Locate the cell with the specified text and output its [x, y] center coordinate. 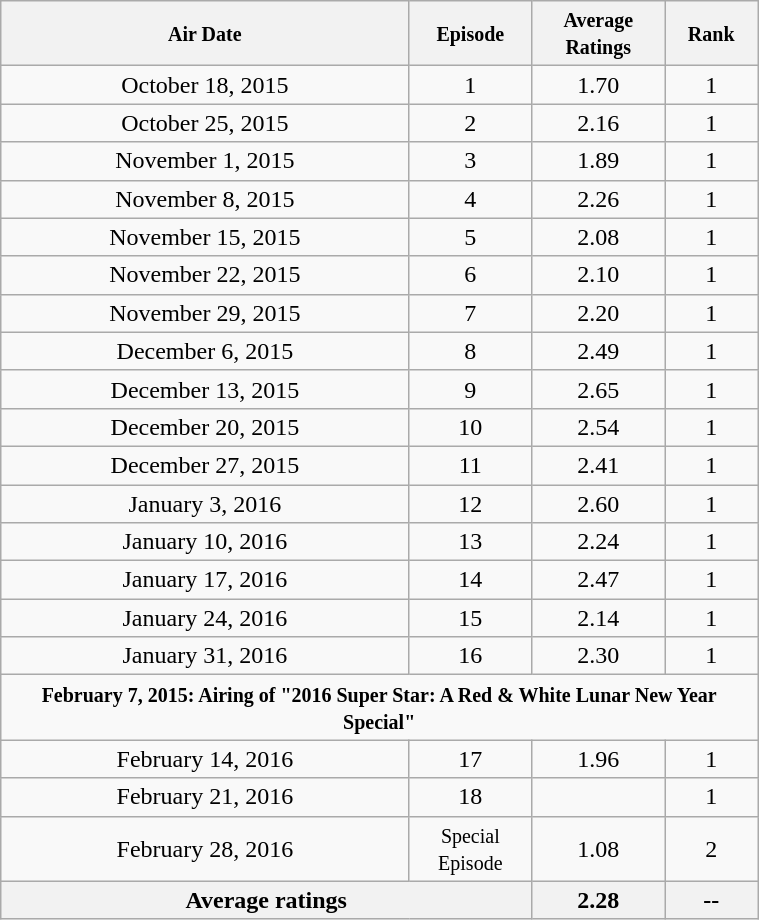
December 27, 2015 [205, 465]
November 22, 2015 [205, 275]
1.08 [598, 848]
17 [470, 759]
November 1, 2015 [205, 161]
18 [470, 797]
1.89 [598, 161]
October 18, 2015 [205, 85]
2.14 [598, 618]
Air Date [205, 34]
January 10, 2016 [205, 542]
November 8, 2015 [205, 199]
2.65 [598, 389]
8 [470, 351]
January 3, 2016 [205, 503]
January 17, 2016 [205, 580]
5 [470, 237]
Rank [712, 34]
2.08 [598, 237]
9 [470, 389]
Average Ratings [598, 34]
Special Episode [470, 848]
December 13, 2015 [205, 389]
February 28, 2016 [205, 848]
1.70 [598, 85]
2.30 [598, 656]
January 24, 2016 [205, 618]
16 [470, 656]
December 20, 2015 [205, 427]
February 21, 2016 [205, 797]
November 15, 2015 [205, 237]
2.26 [598, 199]
3 [470, 161]
2.47 [598, 580]
11 [470, 465]
2.41 [598, 465]
2.54 [598, 427]
2.28 [598, 900]
4 [470, 199]
2.24 [598, 542]
1.96 [598, 759]
13 [470, 542]
February 7, 2015: Airing of "2016 Super Star: A Red & White Lunar New Year Special" [380, 708]
Episode [470, 34]
October 25, 2015 [205, 123]
November 29, 2015 [205, 313]
2.60 [598, 503]
December 6, 2015 [205, 351]
Average ratings [266, 900]
February 14, 2016 [205, 759]
14 [470, 580]
2.10 [598, 275]
7 [470, 313]
6 [470, 275]
2.16 [598, 123]
15 [470, 618]
2.49 [598, 351]
12 [470, 503]
-- [712, 900]
10 [470, 427]
January 31, 2016 [205, 656]
2.20 [598, 313]
